Return [X, Y] of the center of cell containing provided text 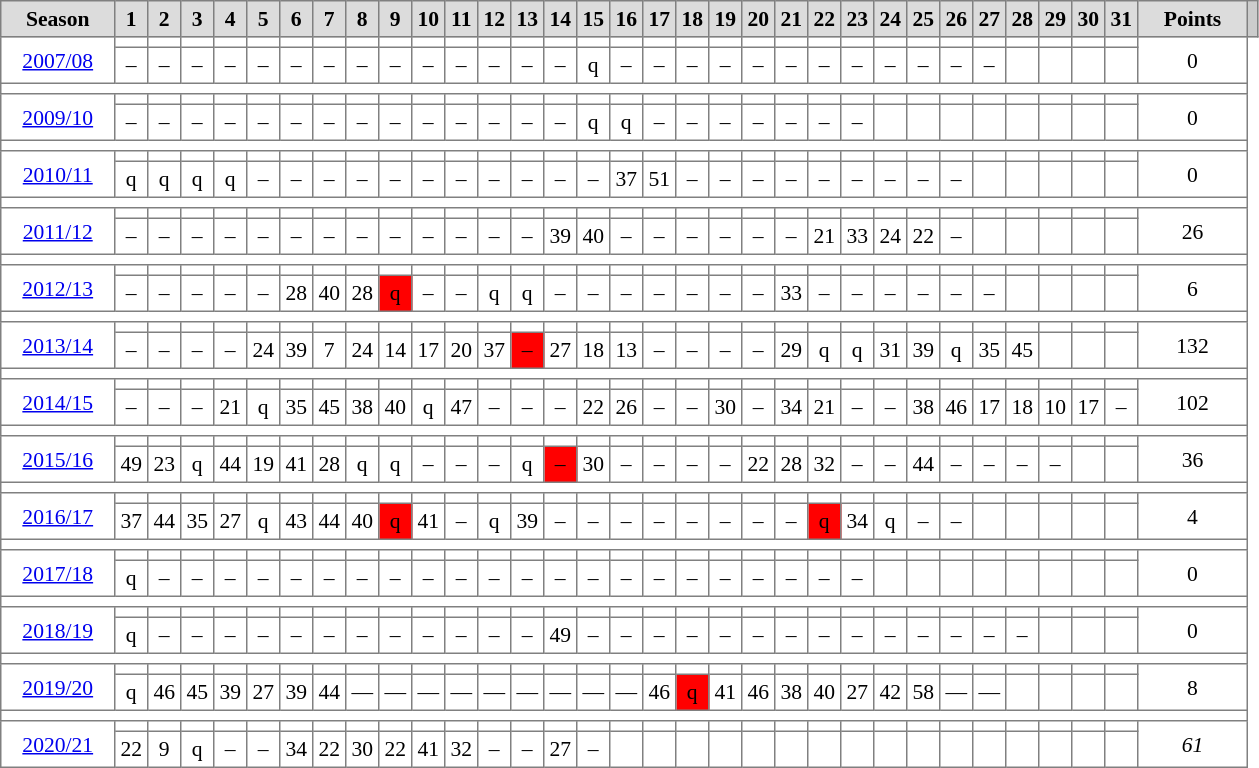
2019/20 [58, 687]
2010/11 [58, 174]
5 [264, 19]
16 [626, 19]
58 [924, 692]
61 [1193, 744]
15 [594, 19]
3 [198, 19]
47 [462, 407]
2017/18 [58, 573]
2011/12 [58, 231]
11 [462, 19]
Points [1193, 19]
2009/10 [58, 117]
42 [890, 692]
2007/08 [58, 60]
1 [132, 19]
132 [1193, 345]
Season [58, 19]
2014/15 [58, 402]
25 [924, 19]
2016/17 [58, 516]
43 [296, 521]
2015/16 [58, 459]
51 [660, 179]
2012/13 [58, 288]
102 [1193, 402]
2020/21 [58, 744]
36 [1193, 459]
12 [494, 19]
2018/19 [58, 630]
2 [164, 19]
2013/14 [58, 345]
